Pinpoint the cell where the given text exists, returning its (X, Y) midpoint coordinate. 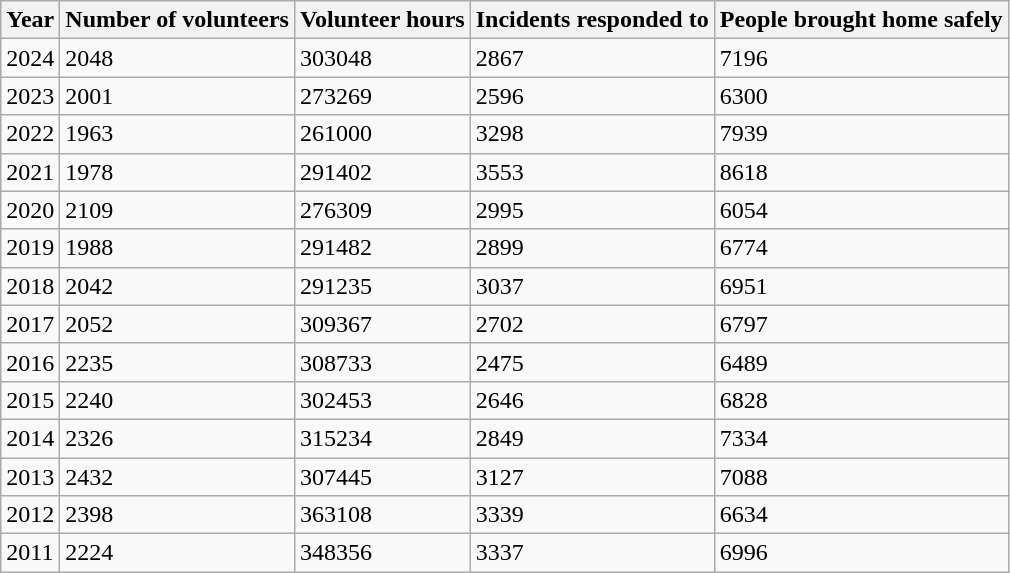
6300 (861, 96)
303048 (382, 58)
6489 (861, 362)
261000 (382, 134)
309367 (382, 324)
3337 (592, 553)
2224 (178, 553)
6774 (861, 248)
308733 (382, 362)
315234 (382, 438)
People brought home safely (861, 20)
2899 (592, 248)
Incidents responded to (592, 20)
2109 (178, 210)
2024 (30, 58)
2596 (592, 96)
3298 (592, 134)
Year (30, 20)
Volunteer hours (382, 20)
7334 (861, 438)
1978 (178, 172)
2240 (178, 400)
2021 (30, 172)
2023 (30, 96)
2646 (592, 400)
273269 (382, 96)
6828 (861, 400)
291235 (382, 286)
2235 (178, 362)
348356 (382, 553)
2326 (178, 438)
2001 (178, 96)
7939 (861, 134)
2849 (592, 438)
2015 (30, 400)
6951 (861, 286)
291402 (382, 172)
2018 (30, 286)
1988 (178, 248)
2022 (30, 134)
8618 (861, 172)
2398 (178, 515)
3037 (592, 286)
2995 (592, 210)
2019 (30, 248)
2020 (30, 210)
6996 (861, 553)
291482 (382, 248)
3553 (592, 172)
2013 (30, 477)
2016 (30, 362)
2042 (178, 286)
2012 (30, 515)
2017 (30, 324)
363108 (382, 515)
2048 (178, 58)
302453 (382, 400)
2432 (178, 477)
2867 (592, 58)
7088 (861, 477)
Number of volunteers (178, 20)
2014 (30, 438)
2702 (592, 324)
2052 (178, 324)
6797 (861, 324)
6054 (861, 210)
276309 (382, 210)
2475 (592, 362)
307445 (382, 477)
1963 (178, 134)
6634 (861, 515)
3127 (592, 477)
3339 (592, 515)
2011 (30, 553)
7196 (861, 58)
